Pinpoint the cell where the given text exists, returning its (X, Y) midpoint coordinate. 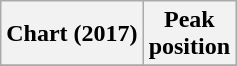
Peak position (189, 34)
Chart (2017) (72, 34)
